Extract the (X, Y) coordinate from the center of the cell holding the provided text.  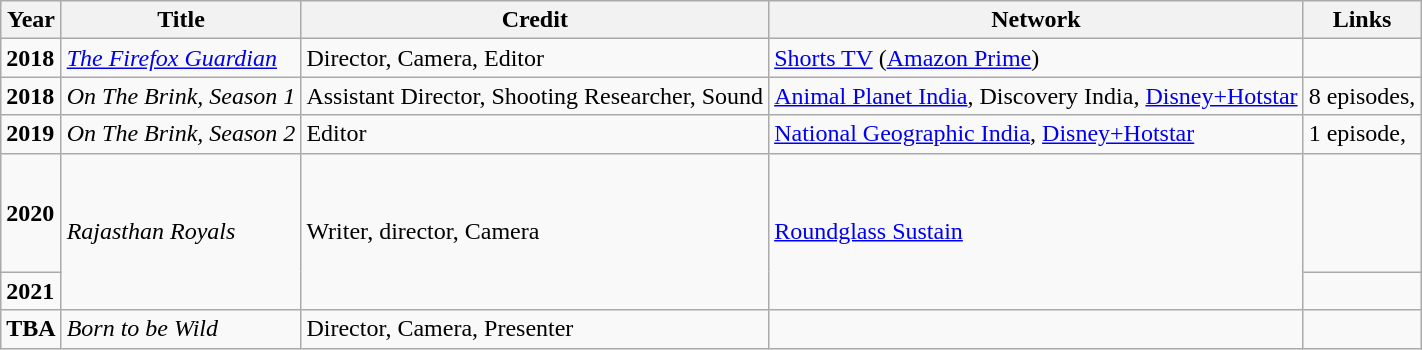
The Firefox Guardian (181, 58)
Credit (535, 20)
8 episodes, (1362, 96)
National Geographic India, Disney+Hotstar (1036, 134)
Title (181, 20)
Animal Planet India, Discovery India, Disney+Hotstar (1036, 96)
Year (31, 20)
2021 (31, 291)
On The Brink, Season 2 (181, 134)
Network (1036, 20)
2019 (31, 134)
Editor (535, 134)
Assistant Director, Shooting Researcher, Sound (535, 96)
On The Brink, Season 1 (181, 96)
2020 (31, 212)
Writer, director, Camera (535, 232)
Rajasthan Royals (181, 232)
Shorts TV (Amazon Prime) (1036, 58)
Roundglass Sustain (1036, 232)
1 episode, (1362, 134)
Links (1362, 20)
Born to be Wild (181, 329)
Director, Camera, Presenter (535, 329)
TBA (31, 329)
Director, Camera, Editor (535, 58)
